Capture the cell that displays the provided text and extract its (x, y) central coordinate. 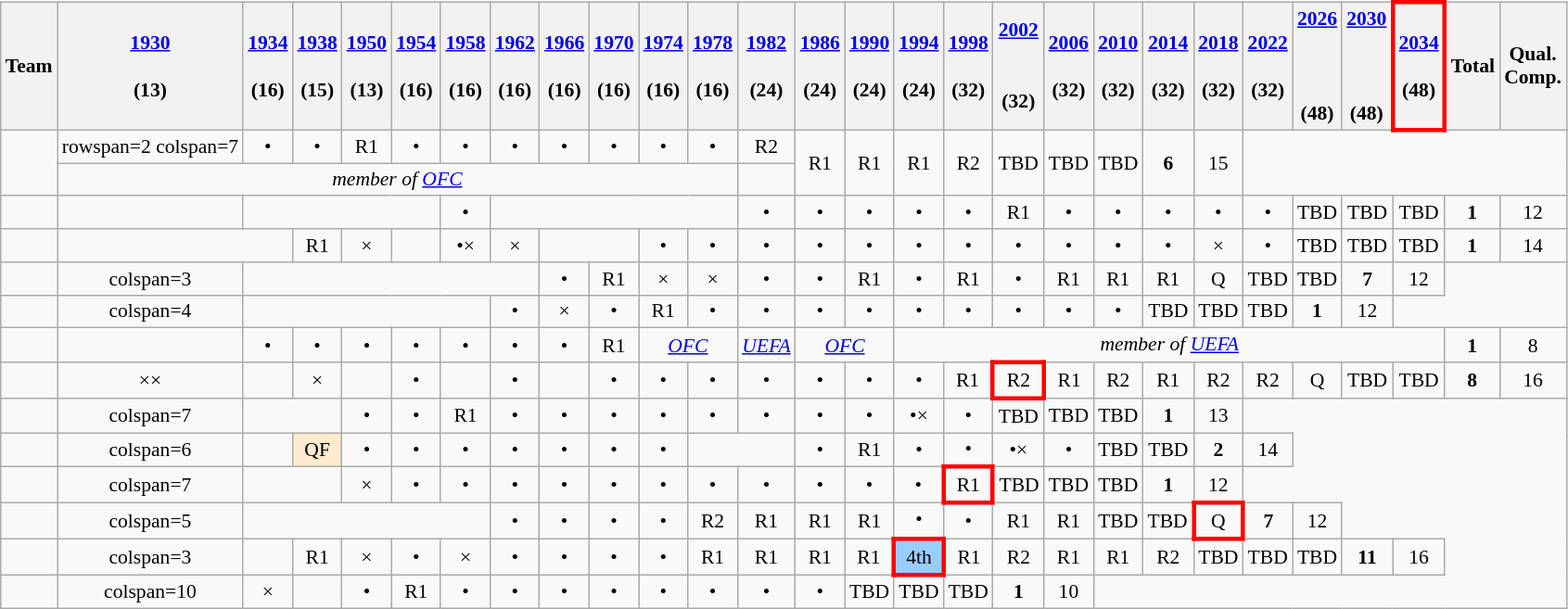
1994(24) (918, 67)
rowspan=2 colspan=7 (150, 146)
2010(32) (1118, 67)
1982(24) (766, 67)
2030 (48) (1367, 67)
1978(16) (712, 67)
1986(24) (820, 67)
1950(13) (367, 67)
2022(32) (1268, 67)
Qual.Comp. (1533, 67)
colspan=6 (150, 450)
×× (150, 380)
Total (1472, 67)
10 (1068, 591)
colspan=5 (150, 521)
13 (1218, 415)
2002(32) (1018, 67)
1966(16) (564, 67)
colspan=10 (150, 591)
2 (1218, 450)
2026(48) (1317, 67)
1954(16) (415, 67)
1958(16) (465, 67)
4th (918, 556)
1930(13) (150, 67)
colspan=4 (150, 311)
member of UEFA (1169, 345)
QF (317, 450)
Team (30, 67)
1970(16) (614, 67)
1990(24) (870, 67)
2014(32) (1168, 67)
1974(16) (664, 67)
1962(16) (516, 67)
2034 (48) (1419, 67)
6 (1168, 163)
11 (1367, 556)
1934(16) (267, 67)
15 (1218, 163)
member of OFC (398, 180)
1938(15) (317, 67)
1998(32) (968, 67)
UEFA (766, 345)
2006(32) (1068, 67)
2018(32) (1218, 67)
